Identify which cell holds the provided text, then report its [x, y] central coordinate. 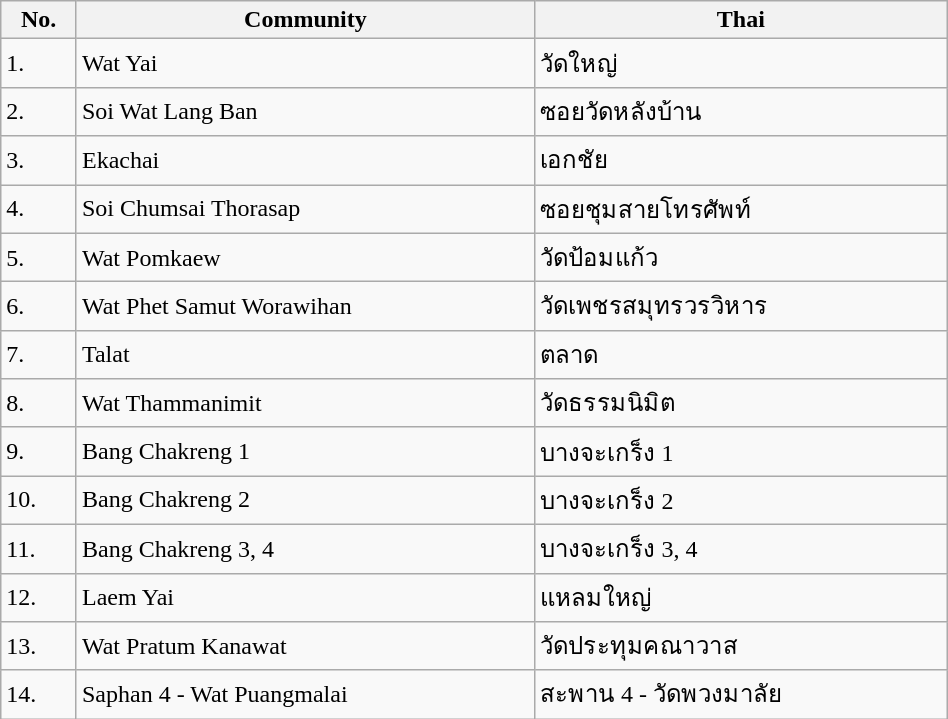
สะพาน 4 - วัดพวงมาลัย [740, 694]
13. [39, 646]
Bang Chakreng 3, 4 [305, 548]
Bang Chakreng 2 [305, 500]
7. [39, 354]
10. [39, 500]
8. [39, 404]
แหลมใหญ่ [740, 598]
Wat Yai [305, 64]
Soi Chumsai Thorasap [305, 208]
Saphan 4 - Wat Puangmalai [305, 694]
No. [39, 20]
วัดใหญ่ [740, 64]
Soi Wat Lang Ban [305, 112]
บางจะเกร็ง 1 [740, 452]
14. [39, 694]
9. [39, 452]
วัดประทุมคณาวาส [740, 646]
4. [39, 208]
ซอยวัดหลังบ้าน [740, 112]
5. [39, 258]
Community [305, 20]
Wat Pomkaew [305, 258]
12. [39, 598]
6. [39, 306]
Wat Phet Samut Worawihan [305, 306]
ตลาด [740, 354]
Wat Thammanimit [305, 404]
3. [39, 160]
2. [39, 112]
1. [39, 64]
Laem Yai [305, 598]
บางจะเกร็ง 3, 4 [740, 548]
Thai [740, 20]
11. [39, 548]
วัดป้อมแก้ว [740, 258]
เอกชัย [740, 160]
Talat [305, 354]
วัดเพชรสมุทรวรวิหาร [740, 306]
Bang Chakreng 1 [305, 452]
Wat Pratum Kanawat [305, 646]
Ekachai [305, 160]
วัดธรรมนิมิต [740, 404]
บางจะเกร็ง 2 [740, 500]
ซอยชุมสายโทรศัพท์ [740, 208]
